Pinpoint the cell where the given text exists, returning its [x, y] midpoint coordinate. 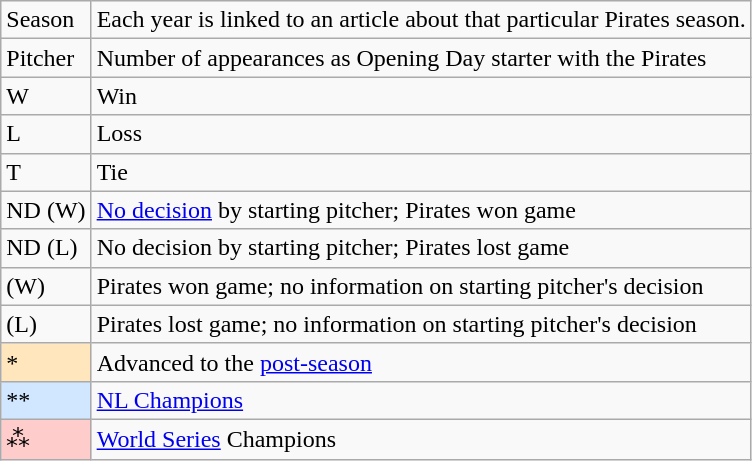
ND (W) [46, 210]
(W) [46, 286]
Pirates lost game; no information on starting pitcher's decision [421, 324]
Advanced to the post-season [421, 362]
⁂ [46, 439]
No decision by starting pitcher; Pirates won game [421, 210]
(L) [46, 324]
** [46, 400]
Season [46, 20]
No decision by starting pitcher; Pirates lost game [421, 248]
World Series Champions [421, 439]
ND (L) [46, 248]
NL Champions [421, 400]
Tie [421, 172]
Pirates won game; no information on starting pitcher's decision [421, 286]
Each year is linked to an article about that particular Pirates season. [421, 20]
Loss [421, 134]
Pitcher [46, 58]
* [46, 362]
W [46, 96]
Number of appearances as Opening Day starter with the Pirates [421, 58]
L [46, 134]
T [46, 172]
Win [421, 96]
